Locate the cell with the specified text and output its (X, Y) center coordinate. 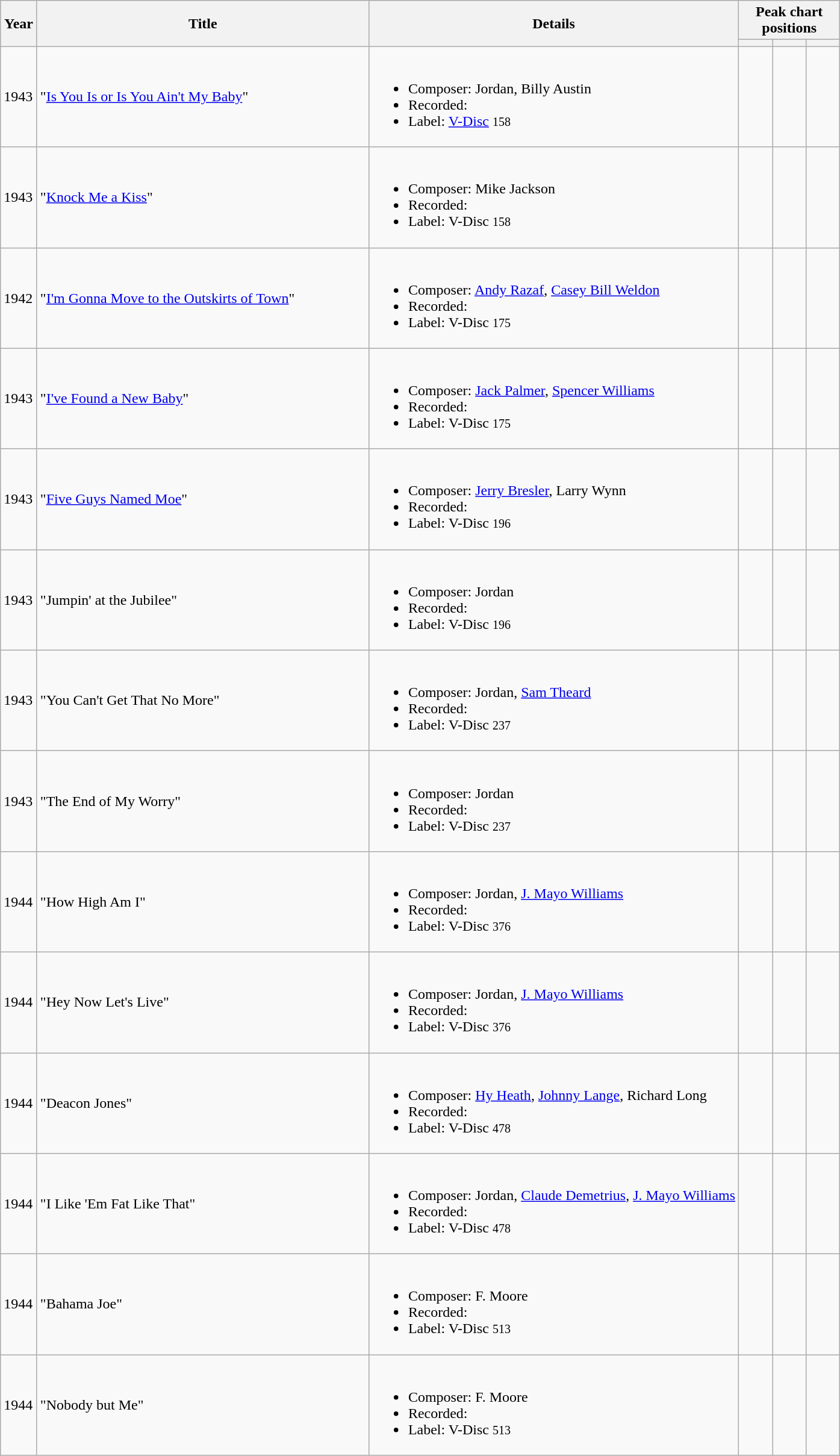
"I've Found a New Baby" (202, 399)
"Bahama Joe" (202, 1305)
1942 (19, 298)
Peak chart positions (789, 20)
"I'm Gonna Move to the Outskirts of Town" (202, 298)
Composer: Jerry Bresler, Larry WynnRecorded:Label: V-Disc 196 (553, 499)
"The End of My Worry" (202, 801)
"Hey Now Let's Live" (202, 1002)
"Five Guys Named Moe" (202, 499)
Year (19, 23)
Composer: Jordan, Claude Demetrius, J. Mayo WilliamsRecorded:Label: V-Disc 478 (553, 1204)
Composer: JordanRecorded:Label: V-Disc 237 (553, 801)
"Knock Me a Kiss" (202, 198)
Title (202, 23)
Details (553, 23)
"Is You Is or Is You Ain't My Baby" (202, 96)
Composer: Jordan, Sam TheardRecorded:Label: V-Disc 237 (553, 700)
Composer: Jack Palmer, Spencer WilliamsRecorded:Label: V-Disc 175 (553, 399)
Composer: Hy Heath, Johnny Lange, Richard LongRecorded:Label: V-Disc 478 (553, 1104)
"You Can't Get That No More" (202, 700)
"Deacon Jones" (202, 1104)
"I Like 'Em Fat Like That" (202, 1204)
Composer: Andy Razaf, Casey Bill WeldonRecorded:Label: V-Disc 175 (553, 298)
"Nobody but Me" (202, 1405)
"Jumpin' at the Jubilee" (202, 600)
Composer: JordanRecorded:Label: V-Disc 196 (553, 600)
Composer: Mike JacksonRecorded:Label: V-Disc 158 (553, 198)
"How High Am I" (202, 901)
Composer: Jordan, Billy AustinRecorded:Label: V-Disc 158 (553, 96)
